Output the [x, y] coordinate of the center of the cell containing the given text.  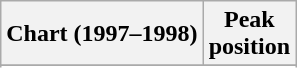
Chart (1997–1998) [102, 34]
Peakposition [249, 34]
